Pinpoint the cell where the given text exists, returning its (x, y) midpoint coordinate. 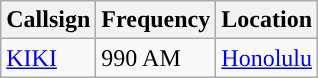
Frequency (156, 20)
KIKI (48, 58)
Honolulu (267, 58)
Location (267, 20)
990 AM (156, 58)
Callsign (48, 20)
